Determine the [x, y] coordinate at the center of the cell enclosing the given text.  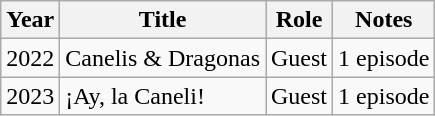
Role [300, 20]
¡Ay, la Caneli! [163, 96]
2023 [30, 96]
2022 [30, 58]
Notes [384, 20]
Canelis & Dragonas [163, 58]
Year [30, 20]
Title [163, 20]
